For the text-containing cell, return its midpoint in (x, y) coordinate format. 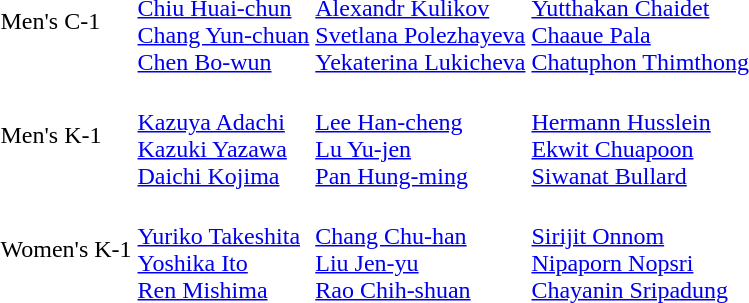
Lee Han-chengLu Yu-jenPan Hung-ming (420, 136)
Kazuya AdachiKazuki YazawaDaichi Kojima (224, 136)
